From the cell containing the given text, extract its center point as [x, y] coordinate. 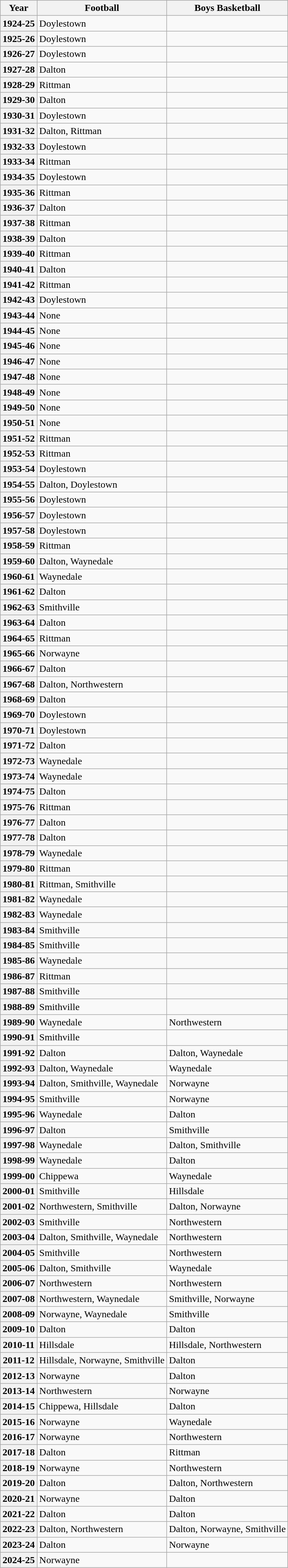
2018-19 [19, 1468]
Dalton, Norwayne, Smithville [227, 1529]
1944-45 [19, 331]
1948-49 [19, 392]
2013-14 [19, 1391]
1984-85 [19, 945]
1956-57 [19, 515]
1977-78 [19, 838]
Norwayne, Waynedale [102, 1314]
1981-82 [19, 899]
2024-25 [19, 1560]
Hillsdale, Northwestern [227, 1345]
1928-29 [19, 85]
1963-64 [19, 623]
2008-09 [19, 1314]
Year [19, 8]
1988-89 [19, 1007]
1980-81 [19, 884]
Dalton, Norwayne [227, 1207]
2010-11 [19, 1345]
1927-28 [19, 69]
2003-04 [19, 1237]
1983-84 [19, 930]
1960-61 [19, 576]
1949-50 [19, 407]
1995-96 [19, 1114]
1992-93 [19, 1068]
1938-39 [19, 239]
1947-48 [19, 377]
1991-92 [19, 1053]
1979-80 [19, 868]
2019-20 [19, 1483]
1958-59 [19, 546]
Dalton, Doylestown [102, 484]
Northwestern, Smithville [102, 1207]
1925-26 [19, 39]
2009-10 [19, 1329]
1952-53 [19, 454]
1997-98 [19, 1145]
1998-99 [19, 1160]
1972-73 [19, 761]
Dalton, Rittman [102, 131]
1999-00 [19, 1176]
1965-66 [19, 653]
1933-34 [19, 161]
1936-37 [19, 208]
1969-70 [19, 715]
1968-69 [19, 700]
1939-40 [19, 254]
1959-60 [19, 561]
1937-38 [19, 223]
2014-15 [19, 1406]
1931-32 [19, 131]
1964-65 [19, 638]
1990-91 [19, 1038]
1934-35 [19, 177]
2021-22 [19, 1514]
1941-42 [19, 285]
1945-46 [19, 346]
1987-88 [19, 992]
1957-58 [19, 530]
2015-16 [19, 1421]
2020-21 [19, 1499]
Hillsdale, Norwayne, Smithville [102, 1360]
1985-86 [19, 961]
1926-27 [19, 54]
2007-08 [19, 1299]
1924-25 [19, 23]
1971-72 [19, 746]
2023-24 [19, 1545]
2004-05 [19, 1253]
2006-07 [19, 1283]
1993-94 [19, 1084]
1946-47 [19, 361]
1982-83 [19, 914]
2022-23 [19, 1529]
1970-71 [19, 730]
1962-63 [19, 607]
1961-62 [19, 592]
1930-31 [19, 115]
1986-87 [19, 976]
2001-02 [19, 1207]
1954-55 [19, 484]
2016-17 [19, 1437]
2000-01 [19, 1191]
1950-51 [19, 423]
1943-44 [19, 315]
Northwestern, Waynedale [102, 1299]
1989-90 [19, 1022]
Rittman, Smithville [102, 884]
1966-67 [19, 669]
Smithville, Norwayne [227, 1299]
2002-03 [19, 1222]
1932-33 [19, 146]
1929-30 [19, 100]
Chippewa, Hillsdale [102, 1406]
1951-52 [19, 438]
1935-36 [19, 193]
2012-13 [19, 1375]
1978-79 [19, 853]
1942-43 [19, 300]
2005-06 [19, 1268]
1955-56 [19, 500]
1940-41 [19, 269]
2011-12 [19, 1360]
1974-75 [19, 792]
1973-74 [19, 776]
1967-68 [19, 684]
Boys Basketball [227, 8]
Chippewa [102, 1176]
Football [102, 8]
2017-18 [19, 1453]
1976-77 [19, 822]
1975-76 [19, 807]
1994-95 [19, 1099]
1996-97 [19, 1130]
1953-54 [19, 469]
